Detect which cell encompasses the target text, then output its (X, Y) center coordinate. 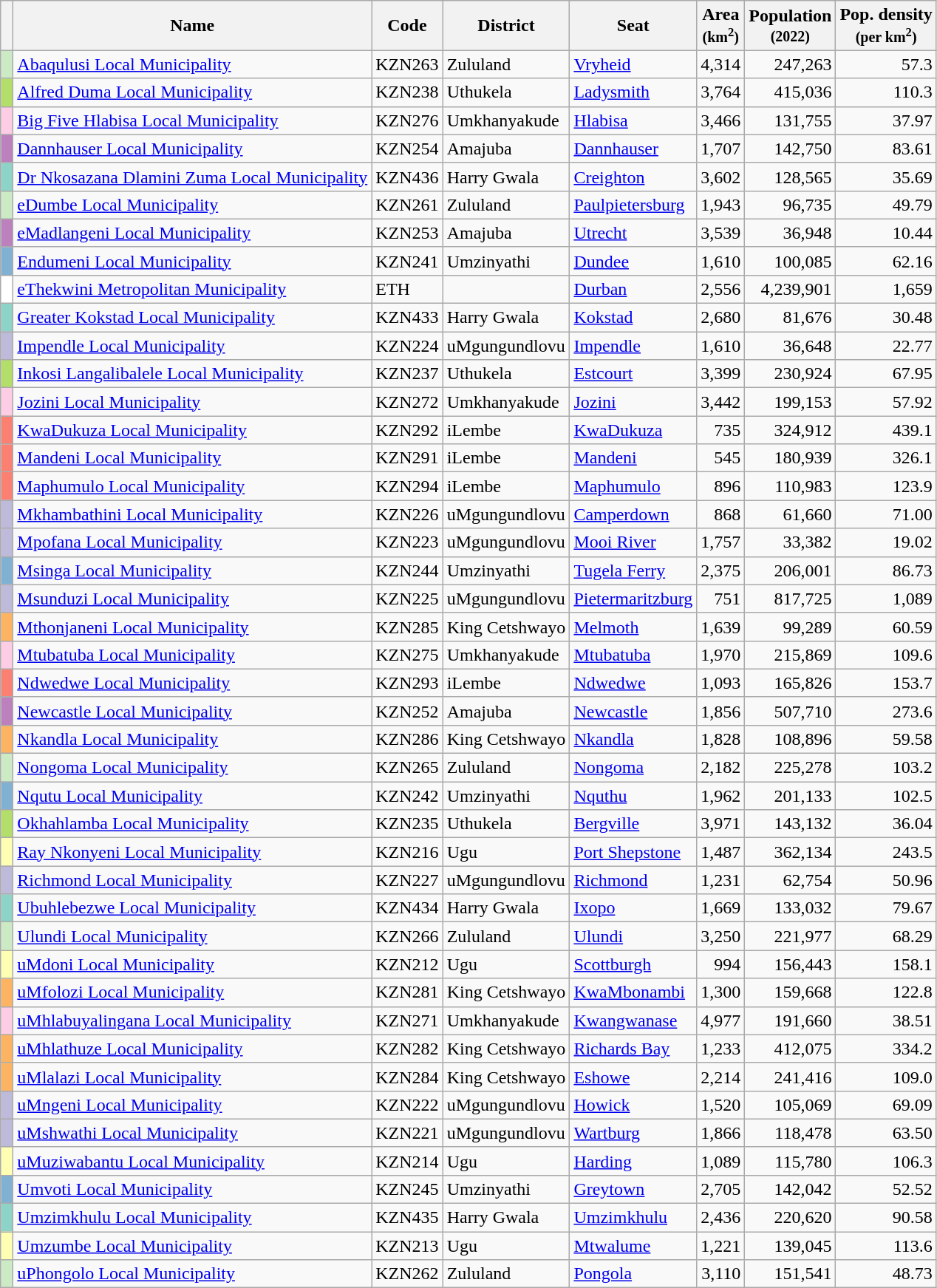
2,375 (721, 570)
Seat (633, 25)
206,001 (791, 570)
Melmoth (633, 627)
62.16 (886, 261)
Nquthu (633, 796)
KZN294 (407, 486)
151,541 (791, 1274)
KZN224 (407, 346)
1,487 (721, 852)
69.09 (886, 1105)
Dannhauser Local Municipality (192, 149)
191,660 (791, 1020)
4,239,901 (791, 289)
180,939 (791, 458)
Hlabisa (633, 120)
Mtubatuba (633, 655)
Inkosi Langalibalele Local Municipality (192, 374)
Area(km2) (721, 25)
220,620 (791, 1218)
50.96 (886, 880)
247,263 (791, 64)
KZN235 (407, 824)
Mthonjaneni Local Municipality (192, 627)
1,856 (721, 711)
Richmond (633, 880)
1,639 (721, 627)
22.77 (886, 346)
2,436 (721, 1218)
Mooi River (633, 542)
KZN237 (407, 374)
1,866 (721, 1133)
KZN284 (407, 1077)
Mandeni (633, 458)
36,948 (791, 233)
1,943 (721, 205)
201,133 (791, 796)
eDumbe Local Municipality (192, 205)
Umzimkhulu Local Municipality (192, 1218)
90.58 (886, 1218)
52.52 (886, 1189)
143,132 (791, 824)
KZN434 (407, 908)
Newcastle Local Municipality (192, 711)
57.3 (886, 64)
115,780 (791, 1161)
Pop. density(per km2) (886, 25)
Impendle (633, 346)
Ladysmith (633, 92)
106.3 (886, 1161)
Code (407, 25)
Nqutu Local Municipality (192, 796)
KZN262 (407, 1274)
159,668 (791, 992)
KZN252 (407, 711)
Port Shepstone (633, 852)
Endumeni Local Municipality (192, 261)
Ubuhlebezwe Local Municipality (192, 908)
Pongola (633, 1274)
Greater Kokstad Local Municipality (192, 318)
99,289 (791, 627)
Pietermaritzburg (633, 599)
Wartburg (633, 1133)
102.5 (886, 796)
108,896 (791, 739)
4,314 (721, 64)
KZN245 (407, 1189)
KZN265 (407, 768)
3,250 (721, 936)
Estcourt (633, 374)
Maphumulo Local Municipality (192, 486)
1,221 (721, 1246)
KZN241 (407, 261)
Howick (633, 1105)
Name (192, 25)
Harding (633, 1161)
3,399 (721, 374)
10.44 (886, 233)
Scottburgh (633, 964)
uMhlathuze Local Municipality (192, 1049)
96,735 (791, 205)
District (506, 25)
uMshwathi Local Municipality (192, 1133)
751 (721, 599)
243.5 (886, 852)
735 (721, 430)
KZN271 (407, 1020)
KZN227 (407, 880)
412,075 (791, 1049)
KZN293 (407, 683)
Nongoma (633, 768)
KZN272 (407, 402)
Newcastle (633, 711)
507,710 (791, 711)
KwaMbonambi (633, 992)
KZN225 (407, 599)
1,962 (721, 796)
71.00 (886, 514)
142,750 (791, 149)
Greytown (633, 1189)
241,416 (791, 1077)
326.1 (886, 458)
KZN223 (407, 542)
110,983 (791, 486)
KZN214 (407, 1161)
KZN266 (407, 936)
Mandeni Local Municipality (192, 458)
109.6 (886, 655)
123.9 (886, 486)
33,382 (791, 542)
1,093 (721, 683)
81,676 (791, 318)
110.3 (886, 92)
Richards Bay (633, 1049)
4,977 (721, 1020)
48.73 (886, 1274)
Camperdown (633, 514)
ETH (407, 289)
896 (721, 486)
2,214 (721, 1077)
KZN433 (407, 318)
KZN244 (407, 570)
Mkhambathini Local Municipality (192, 514)
Ndwedwe (633, 683)
Nongoma Local Municipality (192, 768)
KZN212 (407, 964)
868 (721, 514)
230,924 (791, 374)
Eshowe (633, 1077)
Okhahlamba Local Municipality (192, 824)
103.2 (886, 768)
KZN275 (407, 655)
3,764 (721, 92)
Durban (633, 289)
215,869 (791, 655)
221,977 (791, 936)
109.0 (886, 1077)
122.8 (886, 992)
113.6 (886, 1246)
2,556 (721, 289)
KZN292 (407, 430)
KZN238 (407, 92)
Creighton (633, 177)
273.6 (886, 711)
334.2 (886, 1049)
1,707 (721, 149)
Alfred Duma Local Municipality (192, 92)
36.04 (886, 824)
324,912 (791, 430)
Abaqulusi Local Municipality (192, 64)
uMngeni Local Municipality (192, 1105)
Mpofana Local Municipality (192, 542)
KZN286 (407, 739)
Msunduzi Local Municipality (192, 599)
eThekwini Metropolitan Municipality (192, 289)
165,826 (791, 683)
Population(2022) (791, 25)
Big Five Hlabisa Local Municipality (192, 120)
1,828 (721, 739)
439.1 (886, 430)
2,680 (721, 318)
3,110 (721, 1274)
1,300 (721, 992)
545 (721, 458)
KZN221 (407, 1133)
Ndwedwe Local Municipality (192, 683)
Maphumulo (633, 486)
68.29 (886, 936)
133,032 (791, 908)
Dundee (633, 261)
uMuziwabantu Local Municipality (192, 1161)
Umzumbe Local Municipality (192, 1246)
61,660 (791, 514)
Jozini (633, 402)
105,069 (791, 1105)
3,602 (721, 177)
Ray Nkonyeni Local Municipality (192, 852)
128,565 (791, 177)
3,442 (721, 402)
37.97 (886, 120)
3,971 (721, 824)
362,134 (791, 852)
62,754 (791, 880)
uMlalazi Local Municipality (192, 1077)
KZN242 (407, 796)
49.79 (886, 205)
Impendle Local Municipality (192, 346)
139,045 (791, 1246)
Kokstad (633, 318)
100,085 (791, 261)
142,042 (791, 1189)
1,520 (721, 1105)
57.92 (886, 402)
KwaDukuza (633, 430)
KZN285 (407, 627)
eMadlangeni Local Municipality (192, 233)
1,659 (886, 289)
153.7 (886, 683)
60.59 (886, 627)
994 (721, 964)
59.58 (886, 739)
38.51 (886, 1020)
3,539 (721, 233)
Mtubatuba Local Municipality (192, 655)
KZN435 (407, 1218)
KZN222 (407, 1105)
Ulundi Local Municipality (192, 936)
36,648 (791, 346)
Umvoti Local Municipality (192, 1189)
KZN281 (407, 992)
KwaDukuza Local Municipality (192, 430)
131,755 (791, 120)
Msinga Local Municipality (192, 570)
1,970 (721, 655)
uPhongolo Local Municipality (192, 1274)
Vryheid (633, 64)
Ixopo (633, 908)
158.1 (886, 964)
KZN276 (407, 120)
Mtwalume (633, 1246)
63.50 (886, 1133)
Dannhauser (633, 149)
Paulpietersburg (633, 205)
Kwangwanase (633, 1020)
Tugela Ferry (633, 570)
Dr Nkosazana Dlamini Zuma Local Municipality (192, 177)
Ulundi (633, 936)
KZN226 (407, 514)
KZN261 (407, 205)
817,725 (791, 599)
1,233 (721, 1049)
1,757 (721, 542)
35.69 (886, 177)
3,466 (721, 120)
uMdoni Local Municipality (192, 964)
Nkandla Local Municipality (192, 739)
Bergville (633, 824)
KZN253 (407, 233)
118,478 (791, 1133)
79.67 (886, 908)
30.48 (886, 318)
KZN263 (407, 64)
KZN282 (407, 1049)
83.61 (886, 149)
1,669 (721, 908)
KZN213 (407, 1246)
19.02 (886, 542)
1,231 (721, 880)
KZN216 (407, 852)
199,153 (791, 402)
2,705 (721, 1189)
KZN254 (407, 149)
Utrecht (633, 233)
Jozini Local Municipality (192, 402)
uMhlabuyalingana Local Municipality (192, 1020)
Richmond Local Municipality (192, 880)
KZN291 (407, 458)
156,443 (791, 964)
2,182 (721, 768)
uMfolozi Local Municipality (192, 992)
86.73 (886, 570)
KZN436 (407, 177)
225,278 (791, 768)
Nkandla (633, 739)
67.95 (886, 374)
415,036 (791, 92)
Umzimkhulu (633, 1218)
